Return the [x, y] coordinate for the center point of the cell that contains the specified text.  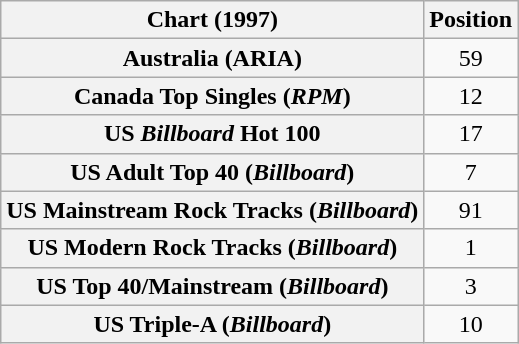
10 [471, 324]
91 [471, 210]
US Top 40/Mainstream (Billboard) [212, 286]
17 [471, 134]
Chart (1997) [212, 20]
US Modern Rock Tracks (Billboard) [212, 248]
7 [471, 172]
3 [471, 286]
US Triple-A (Billboard) [212, 324]
Australia (ARIA) [212, 58]
1 [471, 248]
US Mainstream Rock Tracks (Billboard) [212, 210]
59 [471, 58]
12 [471, 96]
US Adult Top 40 (Billboard) [212, 172]
US Billboard Hot 100 [212, 134]
Canada Top Singles (RPM) [212, 96]
Position [471, 20]
